Determine the (x, y) coordinate at the center of the cell enclosing the given text.  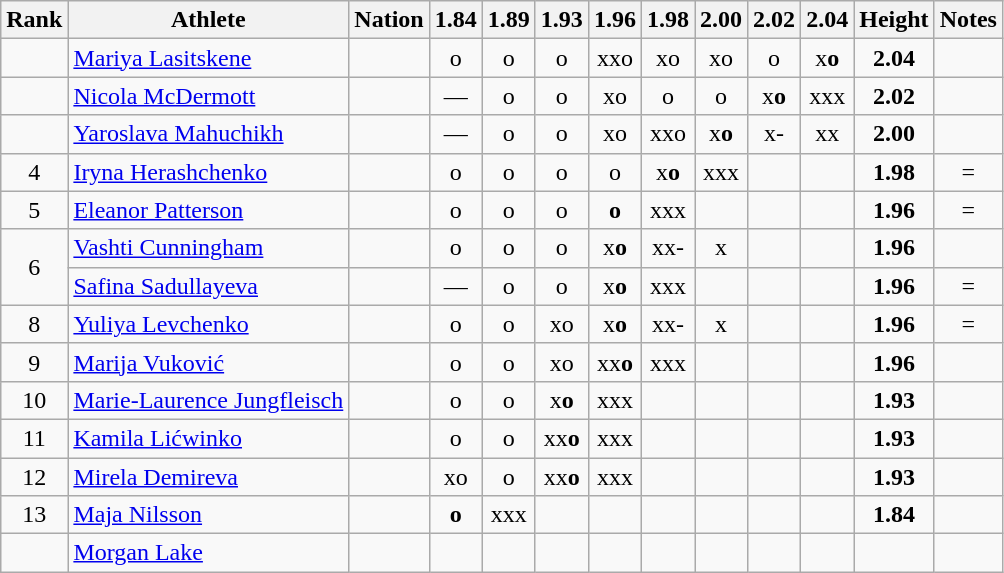
9 (34, 362)
1.89 (508, 20)
Eleanor Patterson (208, 210)
Vashti Cunningham (208, 248)
12 (34, 477)
Notes (968, 20)
10 (34, 400)
5 (34, 210)
4 (34, 172)
Height (894, 20)
6 (34, 267)
Athlete (208, 20)
8 (34, 324)
Yaroslava Mahuchikh (208, 134)
Iryna Herashchenko (208, 172)
Marija Vuković (208, 362)
Mariya Lasitskene (208, 58)
x- (774, 134)
Rank (34, 20)
Yuliya Levchenko (208, 324)
Kamila Lićwinko (208, 438)
xx (828, 134)
Nation (389, 20)
Morgan Lake (208, 553)
Mirela Demireva (208, 477)
Safina Sadullayeva (208, 286)
Nicola McDermott (208, 96)
Maja Nilsson (208, 515)
13 (34, 515)
11 (34, 438)
Marie-Laurence Jungfleisch (208, 400)
